Pinpoint the cell where the given text exists, returning its (X, Y) midpoint coordinate. 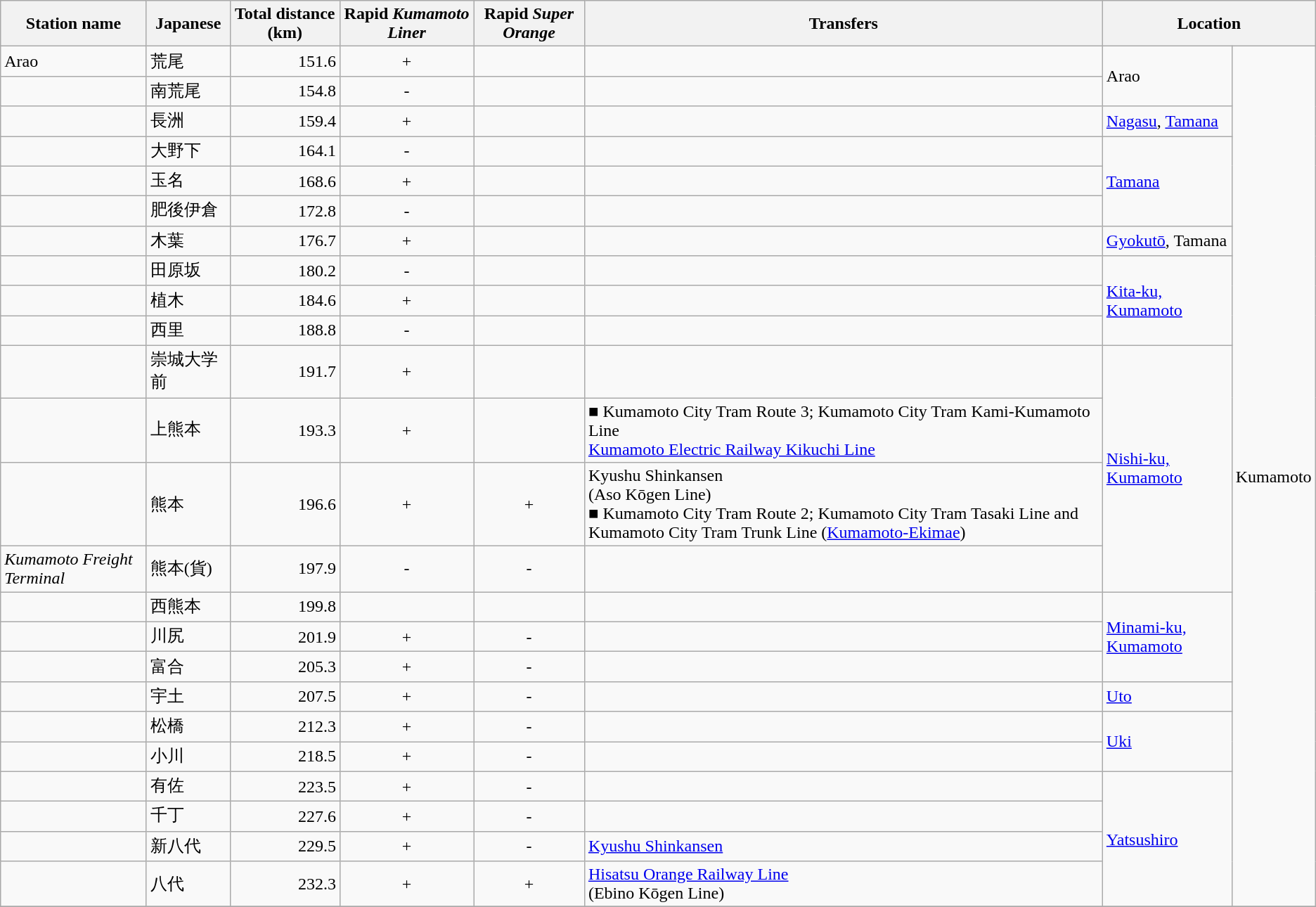
Total distance (km) (285, 24)
151.6 (285, 62)
Rapid Super Orange (529, 24)
Nagasu, Tamana (1167, 121)
168.6 (285, 181)
田原坂 (188, 271)
川尻 (188, 637)
Uto (1167, 696)
Kyushu Shinkansen (Aso Kōgen Line)■ Kumamoto City Tram Route 2; Kumamoto City Tram Tasaki Line and Kumamoto City Tram Trunk Line (Kumamoto-Ekimae) (844, 505)
南荒尾 (188, 91)
Hisatsu Orange Railway Line (Ebino Kōgen Line) (844, 885)
八代 (188, 885)
201.9 (285, 637)
205.3 (285, 667)
176.7 (285, 240)
Rapid Kumamoto Liner (406, 24)
上熊本 (188, 430)
227.6 (285, 817)
Kita-ku, Kumamoto (1167, 301)
Japanese (188, 24)
Yatsushiro (1167, 840)
大野下 (188, 152)
Station name (74, 24)
172.8 (285, 211)
Kumamoto (1274, 477)
218.5 (285, 757)
188.8 (285, 330)
宇土 (188, 696)
Uki (1167, 741)
熊本(貨) (188, 570)
196.6 (285, 505)
229.5 (285, 847)
164.1 (285, 152)
Nishi-ku, Kumamoto (1167, 468)
長洲 (188, 121)
熊本 (188, 505)
191.7 (285, 371)
Tamana (1167, 181)
154.8 (285, 91)
肥後伊倉 (188, 211)
184.6 (285, 301)
159.4 (285, 121)
木葉 (188, 240)
193.3 (285, 430)
西里 (188, 330)
Kyushu Shinkansen (844, 847)
Location (1209, 24)
小川 (188, 757)
199.8 (285, 607)
植木 (188, 301)
223.5 (285, 786)
■ Kumamoto City Tram Route 3; Kumamoto City Tram Kami-Kumamoto LineKumamoto Electric Railway Kikuchi Line (844, 430)
富合 (188, 667)
松橋 (188, 727)
Gyokutō, Tamana (1167, 240)
有佐 (188, 786)
207.5 (285, 696)
Kumamoto Freight Terminal (74, 570)
Transfers (844, 24)
180.2 (285, 271)
崇城大学前 (188, 371)
荒尾 (188, 62)
212.3 (285, 727)
197.9 (285, 570)
西熊本 (188, 607)
千丁 (188, 817)
新八代 (188, 847)
玉名 (188, 181)
232.3 (285, 885)
Minami-ku, Kumamoto (1167, 637)
